Search for the cell housing the specified text and yield its [x, y] center coordinate. 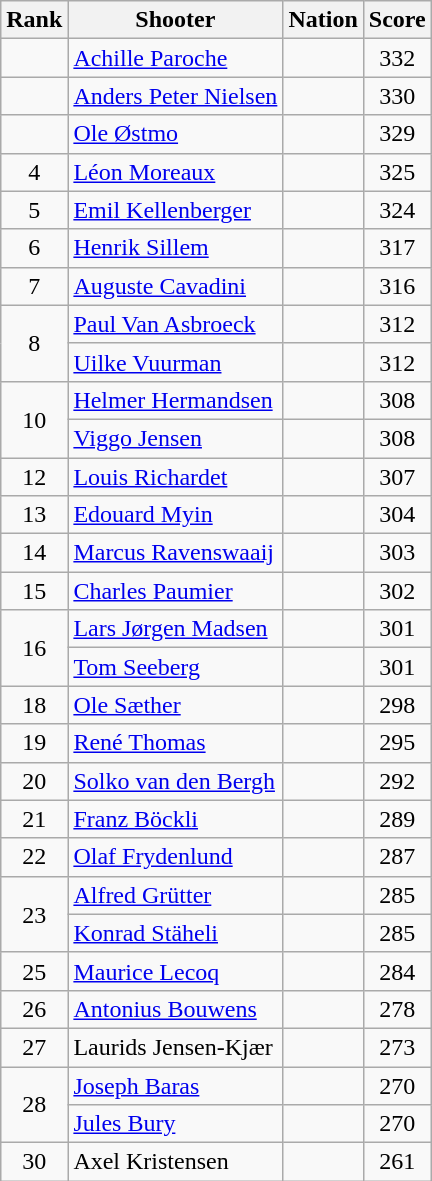
Franz Böckli [176, 819]
Shooter [176, 20]
304 [397, 515]
Antonius Bouwens [176, 1009]
298 [397, 705]
Axel Kristensen [176, 1162]
278 [397, 1009]
27 [34, 1047]
329 [397, 134]
26 [34, 1009]
5 [34, 210]
332 [397, 58]
Auguste Cavadini [176, 286]
22 [34, 857]
302 [397, 591]
Achille Paroche [176, 58]
4 [34, 172]
307 [397, 477]
23 [34, 914]
Marcus Ravenswaaij [176, 553]
Tom Seeberg [176, 667]
8 [34, 343]
287 [397, 857]
Ole Sæther [176, 705]
16 [34, 648]
Solko van den Bergh [176, 781]
Charles Paumier [176, 591]
21 [34, 819]
Alfred Grütter [176, 895]
325 [397, 172]
273 [397, 1047]
13 [34, 515]
Uilke Vuurman [176, 362]
Laurids Jensen-Kjær [176, 1047]
Lars Jørgen Madsen [176, 629]
19 [34, 743]
7 [34, 286]
Henrik Sillem [176, 248]
25 [34, 971]
10 [34, 419]
284 [397, 971]
Helmer Hermandsen [176, 400]
289 [397, 819]
18 [34, 705]
Léon Moreaux [176, 172]
261 [397, 1162]
Edouard Myin [176, 515]
324 [397, 210]
295 [397, 743]
Paul Van Asbroeck [176, 324]
Score [397, 20]
292 [397, 781]
303 [397, 553]
6 [34, 248]
Louis Richardet [176, 477]
317 [397, 248]
Ole Østmo [176, 134]
30 [34, 1162]
20 [34, 781]
Emil Kellenberger [176, 210]
Joseph Baras [176, 1085]
Nation [323, 20]
Anders Peter Nielsen [176, 96]
15 [34, 591]
Viggo Jensen [176, 438]
330 [397, 96]
28 [34, 1104]
12 [34, 477]
Olaf Frydenlund [176, 857]
Maurice Lecoq [176, 971]
Rank [34, 20]
René Thomas [176, 743]
Konrad Stäheli [176, 933]
Jules Bury [176, 1124]
14 [34, 553]
316 [397, 286]
